From the cell containing the given text, extract its center point as (X, Y) coordinate. 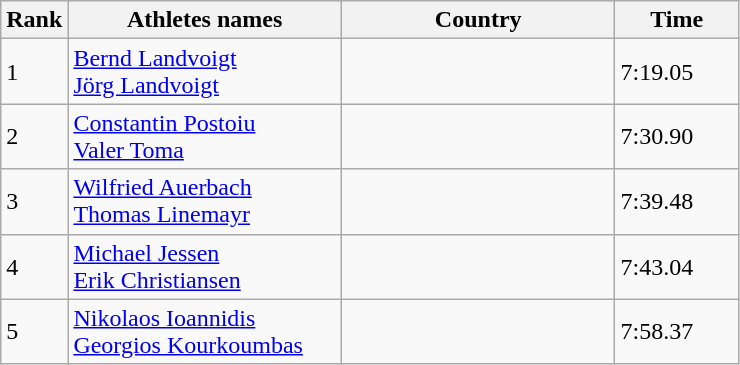
4 (34, 266)
7:58.37 (677, 332)
Country (478, 20)
Athletes names (205, 20)
3 (34, 202)
Wilfried AuerbachThomas Linemayr (205, 202)
Constantin PostoiuValer Toma (205, 136)
2 (34, 136)
Nikolaos IoannidisGeorgios Kourkoumbas (205, 332)
7:30.90 (677, 136)
7:43.04 (677, 266)
5 (34, 332)
Time (677, 20)
Rank (34, 20)
7:39.48 (677, 202)
Michael JessenErik Christiansen (205, 266)
7:19.05 (677, 72)
1 (34, 72)
Bernd LandvoigtJörg Landvoigt (205, 72)
